Find where the given text appears and provide that cell's center as (x, y) coordinate. 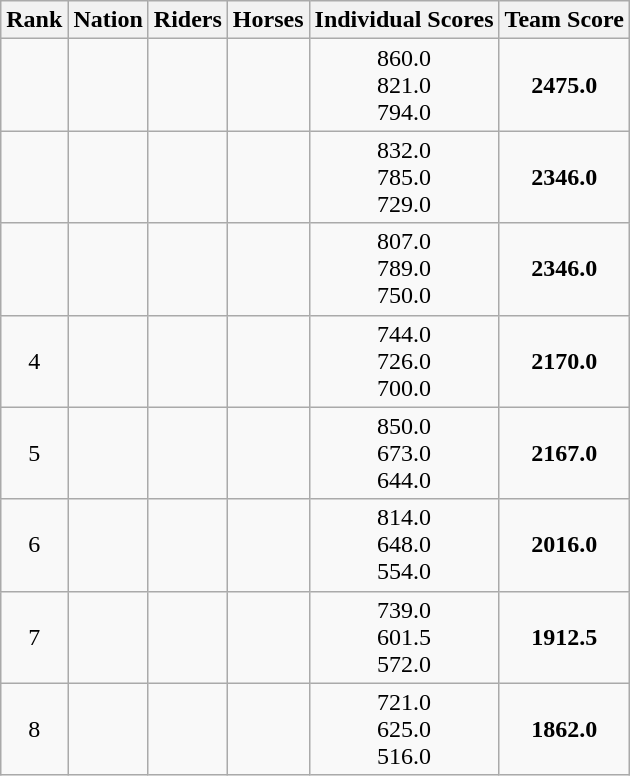
6 (34, 545)
2167.0 (564, 453)
Individual Scores (404, 20)
739.0601.5572.0 (404, 637)
Riders (188, 20)
Rank (34, 20)
2475.0 (564, 85)
2016.0 (564, 545)
850.0673.0644.0 (404, 453)
5 (34, 453)
2170.0 (564, 361)
744.0726.0700.0 (404, 361)
832.0785.0729.0 (404, 177)
814.0648.0554.0 (404, 545)
807.0789.0750.0 (404, 269)
860.0821.0794.0 (404, 85)
4 (34, 361)
721.0625.0516.0 (404, 729)
7 (34, 637)
Horses (268, 20)
1862.0 (564, 729)
Nation (108, 20)
8 (34, 729)
Team Score (564, 20)
1912.5 (564, 637)
